Detect which cell encompasses the target text, then output its (x, y) center coordinate. 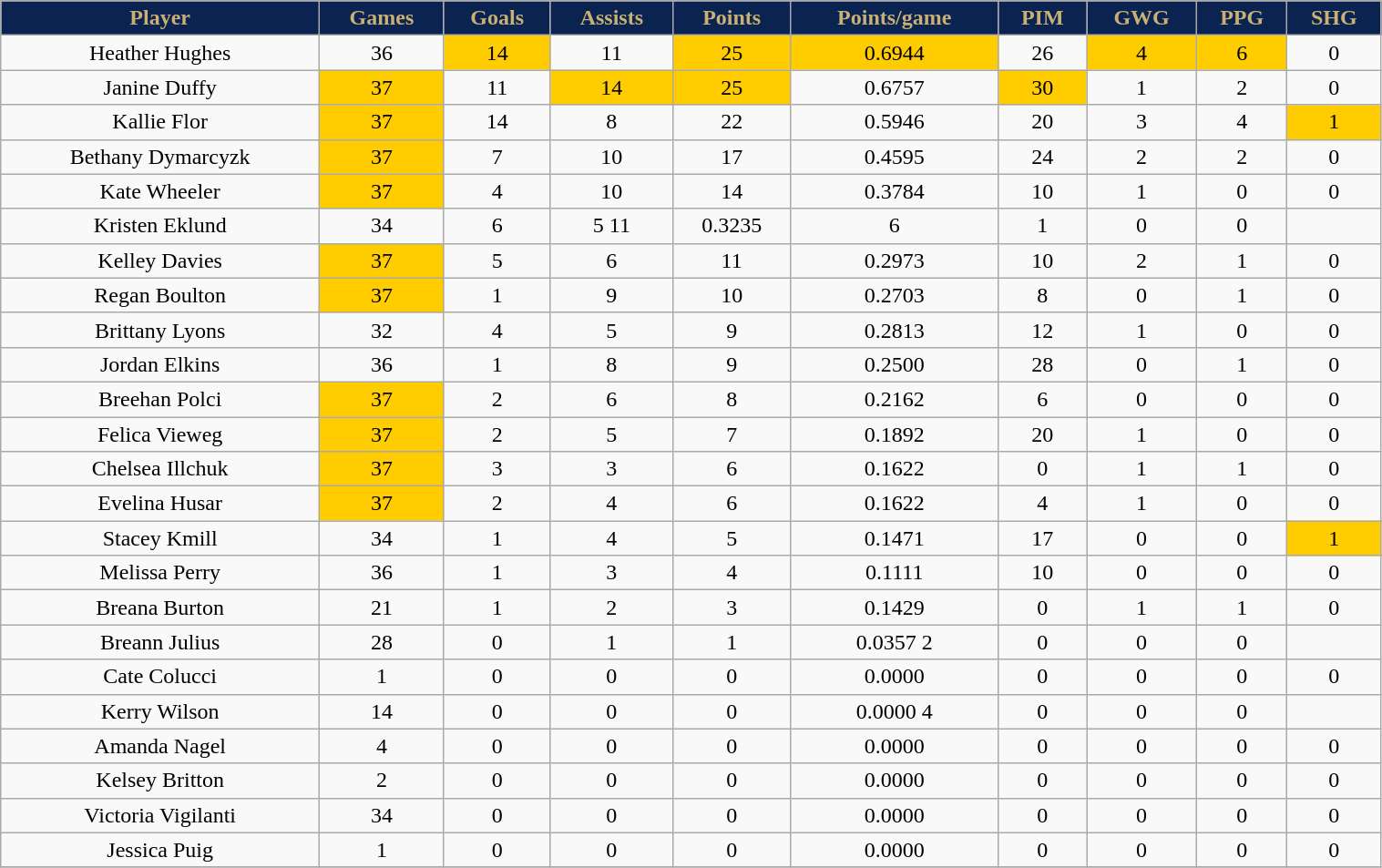
0.6944 (895, 53)
Breann Julius (160, 642)
Amanda Nagel (160, 746)
Kate Wheeler (160, 191)
SHG (1334, 18)
12 (1042, 330)
Regan Boulton (160, 295)
0.2703 (895, 295)
Felica Vieweg (160, 434)
Player (160, 18)
Brittany Lyons (160, 330)
22 (732, 122)
32 (383, 330)
Jordan Elkins (160, 364)
Kerry Wilson (160, 711)
0.2162 (895, 399)
GWG (1142, 18)
Bethany Dymarcyzk (160, 157)
0.0000 4 (895, 711)
0.3235 (732, 226)
Heather Hughes (160, 53)
26 (1042, 53)
Jessica Puig (160, 850)
Points/game (895, 18)
0.1892 (895, 434)
Evelina Husar (160, 504)
PPG (1243, 18)
0.4595 (895, 157)
Points (732, 18)
0.2973 (895, 260)
0.6757 (895, 87)
30 (1042, 87)
Chelsea Illchuk (160, 469)
Goals (497, 18)
0.1471 (895, 538)
Breehan Polci (160, 399)
0.5946 (895, 122)
PIM (1042, 18)
Assists (612, 18)
Kallie Flor (160, 122)
0.1429 (895, 608)
Kelsey Britton (160, 781)
0.1111 (895, 573)
24 (1042, 157)
Melissa Perry (160, 573)
Kelley Davies (160, 260)
Victoria Vigilanti (160, 815)
0.2813 (895, 330)
Kristen Eklund (160, 226)
0.2500 (895, 364)
Stacey Kmill (160, 538)
Breana Burton (160, 608)
0.0357 2 (895, 642)
Janine Duffy (160, 87)
Cate Colucci (160, 677)
5 11 (612, 226)
0.3784 (895, 191)
Games (383, 18)
21 (383, 608)
